Extract the (x, y) coordinate from the center of the cell holding the provided text.  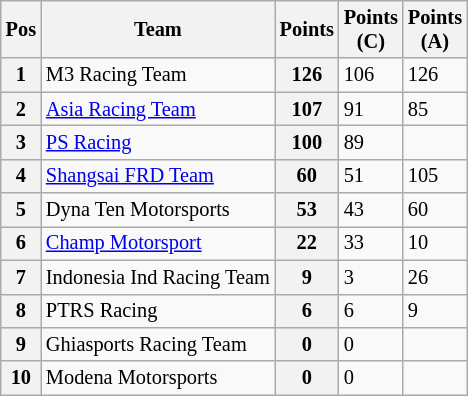
105 (435, 176)
Ghiasports Racing Team (158, 344)
22 (307, 243)
4 (21, 176)
PS Racing (158, 142)
2 (21, 109)
Modena Motorsports (158, 378)
Points(C) (371, 29)
100 (307, 142)
Champ Motorsport (158, 243)
Points(A) (435, 29)
Shangsai FRD Team (158, 176)
Dyna Ten Motorsports (158, 210)
7 (21, 277)
5 (21, 210)
Points (307, 29)
PTRS Racing (158, 311)
26 (435, 277)
M3 Racing Team (158, 75)
53 (307, 210)
8 (21, 311)
51 (371, 176)
33 (371, 243)
Pos (21, 29)
Team (158, 29)
91 (371, 109)
106 (371, 75)
1 (21, 75)
107 (307, 109)
Asia Racing Team (158, 109)
89 (371, 142)
Indonesia Ind Racing Team (158, 277)
43 (371, 210)
85 (435, 109)
